From the cell containing the given text, extract its center point as [x, y] coordinate. 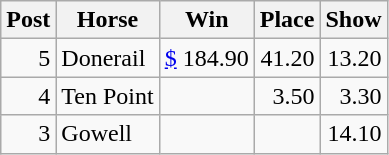
13.20 [354, 58]
Ten Point [108, 96]
5 [28, 58]
Post [28, 20]
Donerail [108, 58]
Place [287, 20]
Gowell [108, 134]
3.30 [354, 96]
Horse [108, 20]
4 [28, 96]
Show [354, 20]
$ 184.90 [206, 58]
14.10 [354, 134]
3.50 [287, 96]
Win [206, 20]
41.20 [287, 58]
3 [28, 134]
